From the cell containing the given text, extract its center point as [x, y] coordinate. 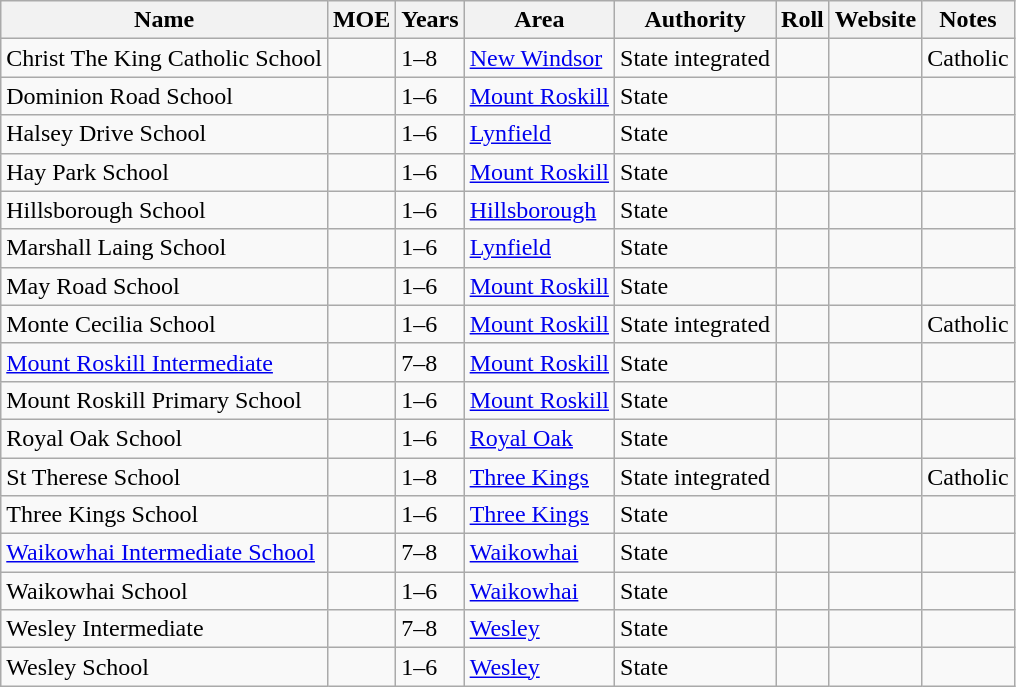
Hay Park School [164, 172]
Authority [696, 20]
Dominion Road School [164, 96]
Name [164, 20]
Royal Oak School [164, 438]
New Windsor [539, 58]
Marshall Laing School [164, 248]
Area [539, 20]
Mount Roskill Intermediate [164, 362]
Roll [803, 20]
MOE [361, 20]
Royal Oak [539, 438]
Years [430, 20]
Christ The King Catholic School [164, 58]
St Therese School [164, 477]
Waikowhai Intermediate School [164, 553]
Waikowhai School [164, 591]
Hillsborough [539, 210]
Website [875, 20]
Halsey Drive School [164, 134]
Three Kings School [164, 515]
May Road School [164, 286]
Mount Roskill Primary School [164, 400]
Wesley Intermediate [164, 629]
Notes [968, 20]
Hillsborough School [164, 210]
Wesley School [164, 667]
Monte Cecilia School [164, 324]
